Output the (X, Y) coordinate of the center of the cell containing the given text.  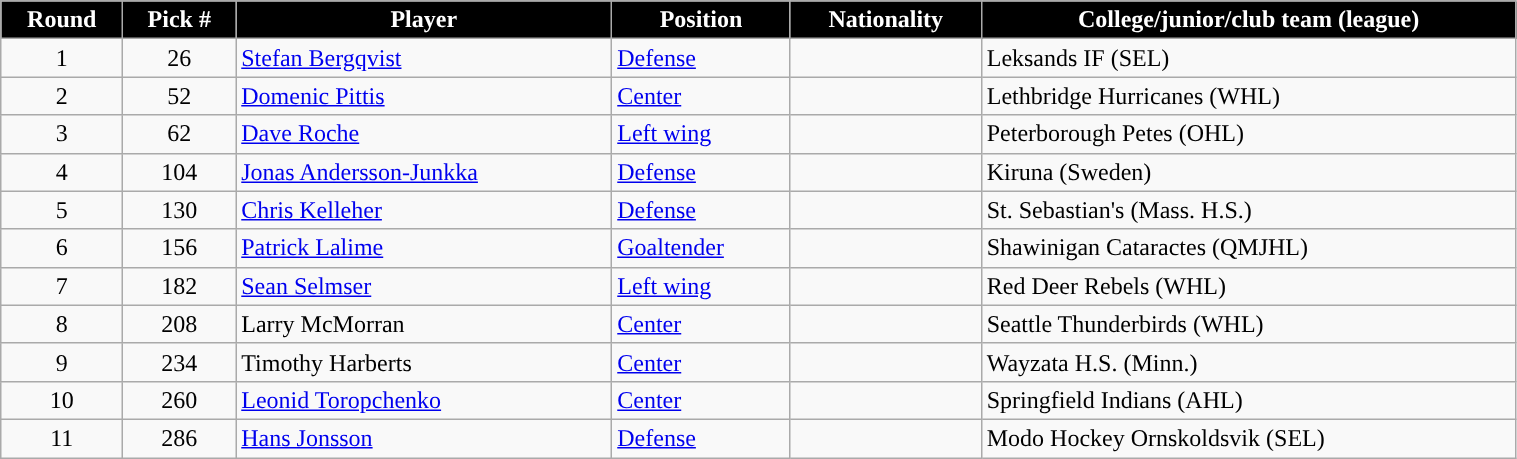
26 (180, 58)
208 (180, 324)
Player (424, 20)
Leonid Toropchenko (424, 400)
Springfield Indians (AHL) (1248, 400)
Modo Hockey Ornskoldsvik (SEL) (1248, 438)
Larry McMorran (424, 324)
104 (180, 172)
11 (62, 438)
260 (180, 400)
Chris Kelleher (424, 210)
Timothy Harberts (424, 362)
1 (62, 58)
52 (180, 96)
286 (180, 438)
Red Deer Rebels (WHL) (1248, 286)
Leksands IF (SEL) (1248, 58)
St. Sebastian's (Mass. H.S.) (1248, 210)
7 (62, 286)
6 (62, 248)
Stefan Bergqvist (424, 58)
Pick # (180, 20)
10 (62, 400)
8 (62, 324)
4 (62, 172)
Lethbridge Hurricanes (WHL) (1248, 96)
234 (180, 362)
Shawinigan Cataractes (QMJHL) (1248, 248)
College/junior/club team (league) (1248, 20)
Seattle Thunderbirds (WHL) (1248, 324)
Wayzata H.S. (Minn.) (1248, 362)
Jonas Andersson-Junkka (424, 172)
Sean Selmser (424, 286)
62 (180, 134)
2 (62, 96)
182 (180, 286)
9 (62, 362)
Patrick Lalime (424, 248)
Dave Roche (424, 134)
Peterborough Petes (OHL) (1248, 134)
Nationality (886, 20)
3 (62, 134)
Goaltender (702, 248)
156 (180, 248)
Domenic Pittis (424, 96)
Round (62, 20)
130 (180, 210)
Hans Jonsson (424, 438)
5 (62, 210)
Kiruna (Sweden) (1248, 172)
Position (702, 20)
